Search for the cell housing the specified text and yield its (x, y) center coordinate. 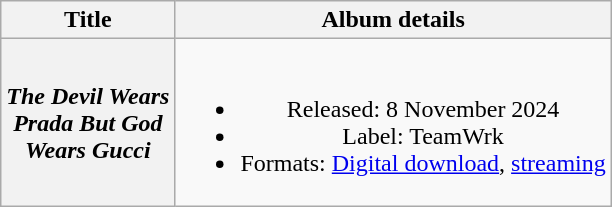
The Devil WearsPrada But God Wears Gucci (88, 122)
Released: 8 November 2024Label: TeamWrkFormats: Digital download, streaming (393, 122)
Title (88, 20)
Album details (393, 20)
